Search for the cell housing the specified text and yield its (X, Y) center coordinate. 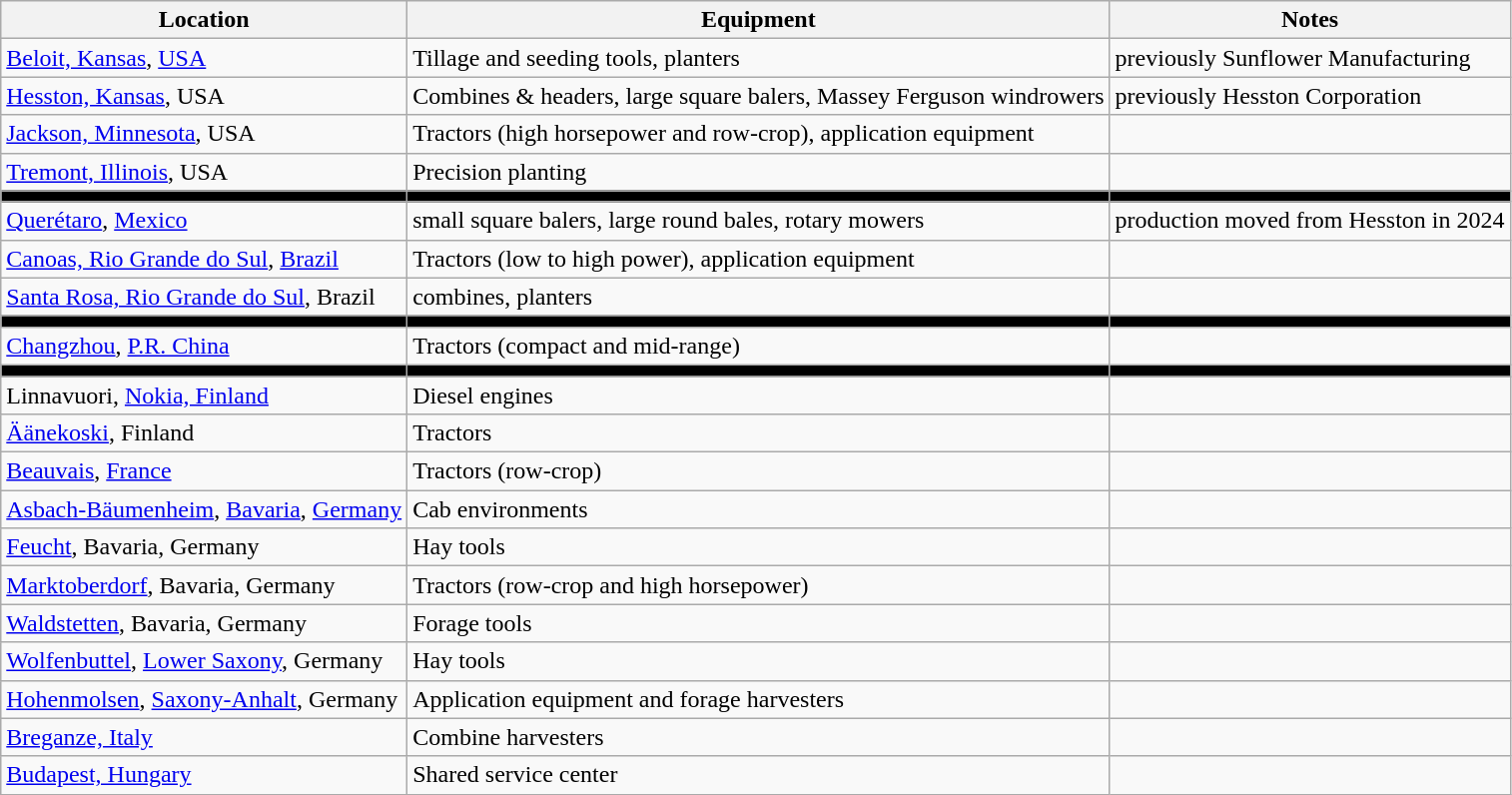
Tractors (759, 433)
production moved from Hesston in 2024 (1310, 221)
Precision planting (759, 172)
Changzhou, P.R. China (204, 346)
Feucht, Bavaria, Germany (204, 547)
Tillage and seeding tools, planters (759, 58)
Asbach-Bäumenheim, Bavaria, Germany (204, 509)
Equipment (759, 20)
small square balers, large round bales, rotary mowers (759, 221)
Santa Rosa, Rio Grande do Sul, Brazil (204, 297)
Hesston, Kansas, USA (204, 96)
combines, planters (759, 297)
Tractors (high horsepower and row-crop), application equipment (759, 134)
Äänekoski, Finland (204, 433)
Combines & headers, large square balers, Massey Ferguson windrowers (759, 96)
Beauvais, France (204, 471)
Shared service center (759, 775)
Combine harvesters (759, 737)
Linnavuori, Nokia, Finland (204, 395)
previously Hesston Corporation (1310, 96)
Breganze, Italy (204, 737)
Waldstetten, Bavaria, Germany (204, 623)
Tractors (row-crop and high horsepower) (759, 585)
Wolfenbuttel, Lower Saxony, Germany (204, 661)
Budapest, Hungary (204, 775)
Tractors (low to high power), application equipment (759, 259)
Canoas, Rio Grande do Sul, Brazil (204, 259)
Cab environments (759, 509)
Tractors (row-crop) (759, 471)
Jackson, Minnesota, USA (204, 134)
Beloit, Kansas, USA (204, 58)
Marktoberdorf, Bavaria, Germany (204, 585)
previously Sunflower Manufacturing (1310, 58)
Forage tools (759, 623)
Tremont, Illinois, USA (204, 172)
Tractors (compact and mid-range) (759, 346)
Diesel engines (759, 395)
Querétaro, Mexico (204, 221)
Hohenmolsen, Saxony-Anhalt, Germany (204, 699)
Notes (1310, 20)
Location (204, 20)
Application equipment and forage harvesters (759, 699)
